Determine the (x, y) coordinate at the center of the cell enclosing the given text.  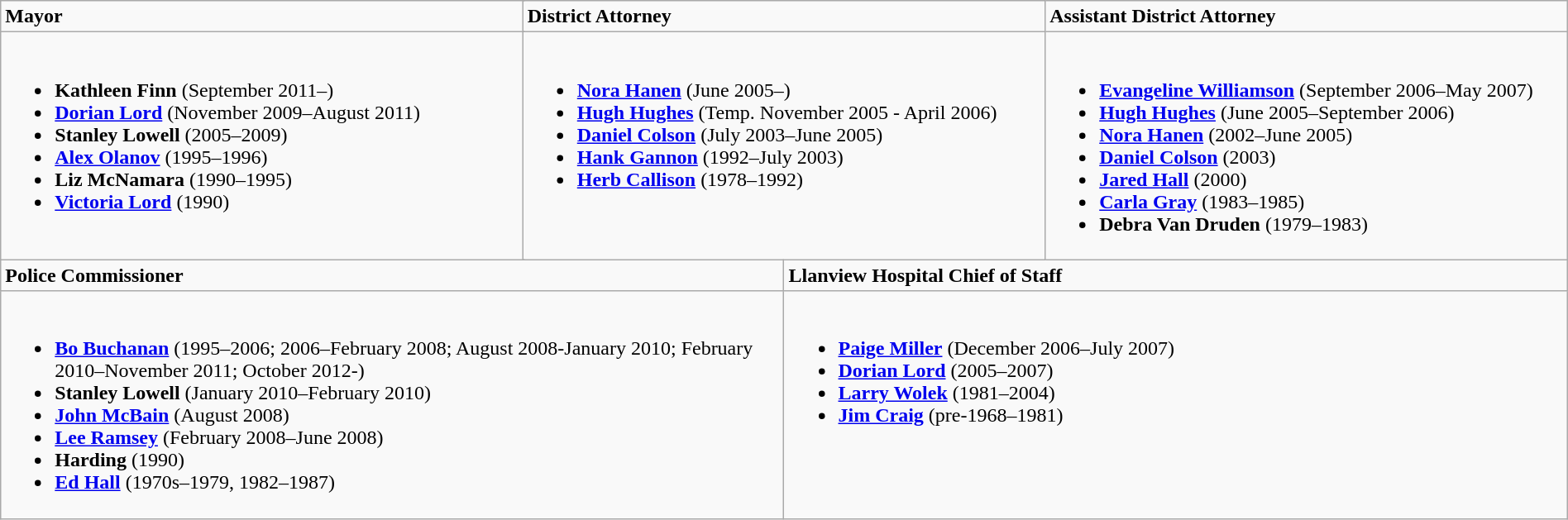
Mayor (262, 17)
District Attorney (784, 17)
Paige Miller (December 2006–July 2007)Dorian Lord (2005–2007)Larry Wolek (1981–2004)Jim Craig (pre-1968–1981) (1176, 405)
Assistant District Attorney (1307, 17)
Police Commissioner (392, 275)
Llanview Hospital Chief of Staff (1176, 275)
